Return (X, Y) of the center of cell containing provided text 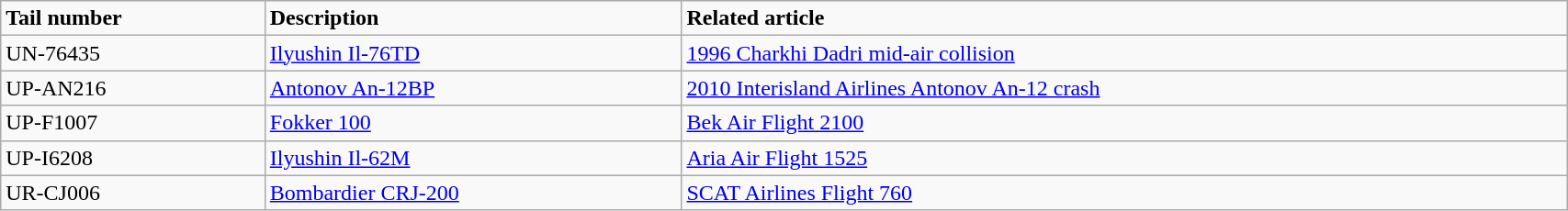
UR-CJ006 (133, 193)
Fokker 100 (473, 123)
Tail number (133, 18)
Ilyushin Il-76TD (473, 53)
Aria Air Flight 1525 (1124, 158)
2010 Interisland Airlines Antonov An-12 crash (1124, 88)
UN-76435 (133, 53)
UP-F1007 (133, 123)
SCAT Airlines Flight 760 (1124, 193)
UP-I6208 (133, 158)
UP-AN216 (133, 88)
Bek Air Flight 2100 (1124, 123)
Antonov An-12BP (473, 88)
1996 Charkhi Dadri mid-air collision (1124, 53)
Description (473, 18)
Bombardier CRJ-200 (473, 193)
Related article (1124, 18)
Ilyushin Il-62M (473, 158)
